Find where the given text appears and provide that cell's center as (x, y) coordinate. 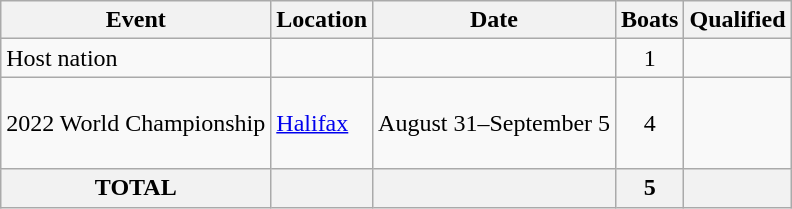
Host nation (136, 58)
Qualified (738, 20)
5 (650, 188)
TOTAL (136, 188)
Date (494, 20)
Event (136, 20)
1 (650, 58)
Boats (650, 20)
4 (650, 123)
August 31–September 5 (494, 123)
Location (322, 20)
2022 World Championship (136, 123)
Halifax (322, 123)
